Pinpoint the cell where the given text exists, returning its (x, y) midpoint coordinate. 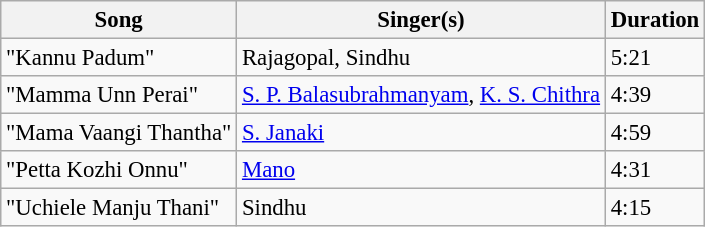
"Petta Kozhi Onnu" (119, 170)
4:59 (654, 133)
Mano (422, 170)
"Uchiele Manju Thani" (119, 208)
Singer(s) (422, 20)
S. P. Balasubrahmanyam, K. S. Chithra (422, 95)
Song (119, 20)
5:21 (654, 58)
4:31 (654, 170)
"Kannu Padum" (119, 58)
Rajagopal, Sindhu (422, 58)
4:39 (654, 95)
"Mamma Unn Perai" (119, 95)
S. Janaki (422, 133)
Duration (654, 20)
Sindhu (422, 208)
4:15 (654, 208)
"Mama Vaangi Thantha" (119, 133)
